Output the [x, y] coordinate of the center of the cell containing the given text.  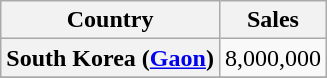
South Korea (Gaon) [110, 58]
Country [110, 20]
Sales [272, 20]
8,000,000 [272, 58]
